Extract the [X, Y] coordinate from the center of the cell holding the provided text.  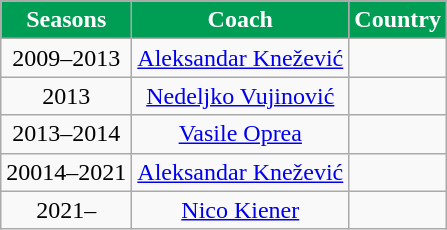
Vasile Oprea [240, 134]
2013 [66, 96]
2009–2013 [66, 58]
20014–2021 [66, 172]
Country [398, 20]
Nico Kiener [240, 210]
Coach [240, 20]
2013–2014 [66, 134]
Nedeljko Vujinović [240, 96]
Seasons [66, 20]
2021– [66, 210]
